Return the [X, Y] coordinate for the center point of the cell that contains the specified text.  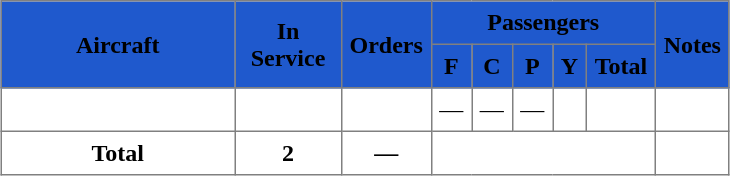
F [451, 66]
Passengers [543, 23]
C [492, 66]
Aircraft [118, 44]
Orders [386, 44]
In Service [288, 44]
Notes [692, 44]
P [532, 66]
2 [288, 153]
Y [570, 66]
